Return the (X, Y) coordinate for the center point of the cell that contains the specified text.  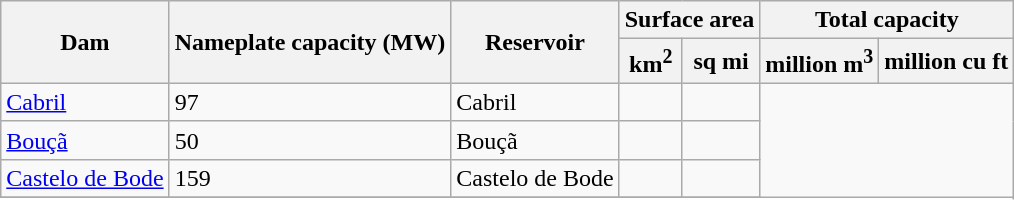
Surface area (690, 20)
million m3 (820, 62)
sq mi (720, 62)
97 (310, 102)
50 (310, 140)
Reservoir (535, 42)
million cu ft (946, 62)
km2 (650, 62)
159 (310, 178)
Nameplate capacity (MW) (310, 42)
Dam (85, 42)
Total capacity (887, 20)
